For the text-containing cell, return its midpoint in (x, y) coordinate format. 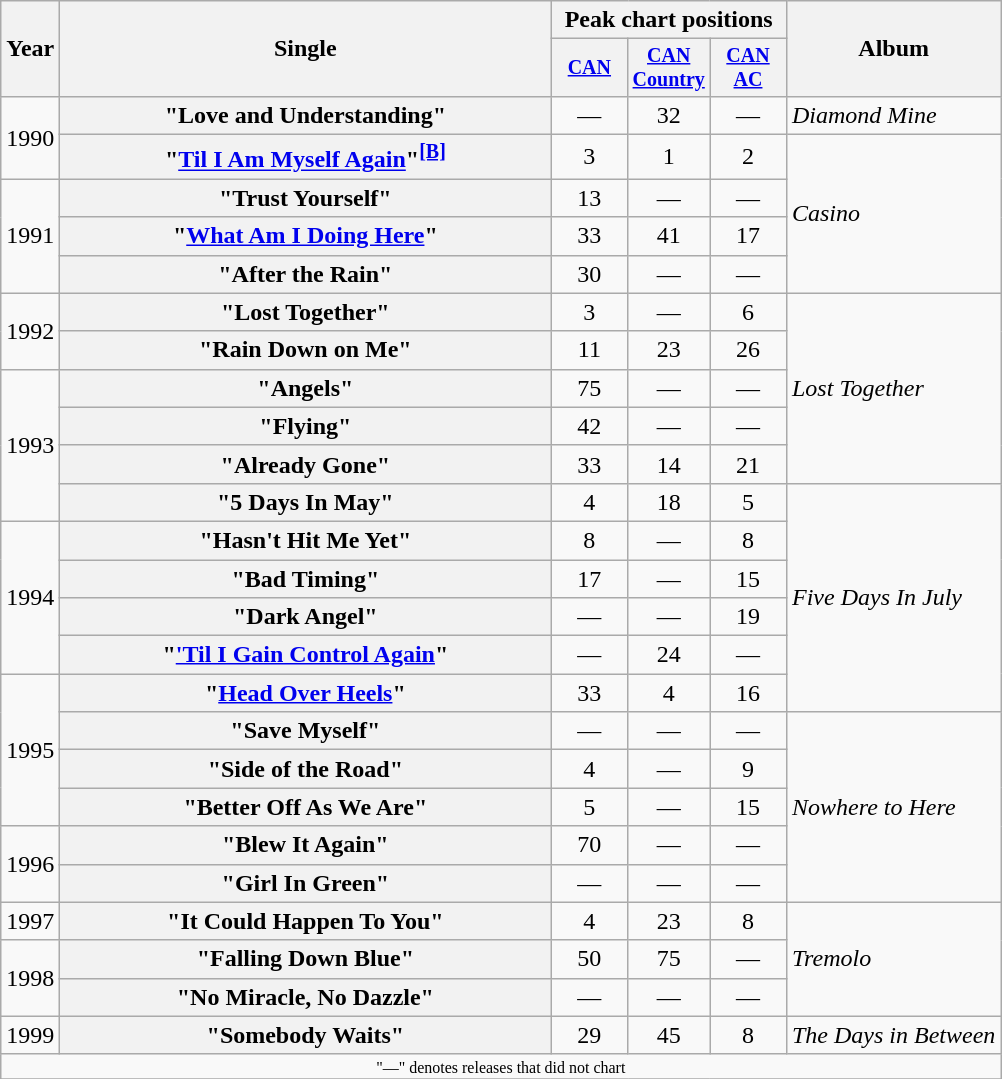
"Trust Yourself" (306, 198)
41 (669, 236)
CAN Country (669, 68)
45 (669, 1035)
32 (669, 115)
"Lost Together" (306, 312)
"Girl In Green" (306, 883)
6 (748, 312)
"5 Days In May" (306, 502)
"Save Myself" (306, 731)
42 (590, 426)
1993 (30, 445)
"Already Gone" (306, 464)
"Angels" (306, 388)
29 (590, 1035)
Single (306, 49)
"Love and Understanding" (306, 115)
Nowhere to Here (893, 807)
11 (590, 350)
Peak chart positions (669, 20)
Five Days In July (893, 597)
CAN AC (748, 68)
"Side of the Road" (306, 769)
"Til I Am Myself Again"[B] (306, 156)
CAN (590, 68)
1999 (30, 1035)
26 (748, 350)
"Hasn't Hit Me Yet" (306, 540)
9 (748, 769)
1996 (30, 864)
Diamond Mine (893, 115)
1995 (30, 750)
2 (748, 156)
"—" denotes releases that did not chart (501, 1066)
24 (669, 655)
16 (748, 693)
Album (893, 49)
70 (590, 845)
"Flying" (306, 426)
"Somebody Waits" (306, 1035)
Lost Together (893, 388)
18 (669, 502)
"Better Off As We Are" (306, 807)
"'Til I Gain Control Again" (306, 655)
"After the Rain" (306, 274)
14 (669, 464)
"Rain Down on Me" (306, 350)
"Falling Down Blue" (306, 959)
The Days in Between (893, 1035)
21 (748, 464)
Year (30, 49)
13 (590, 198)
1997 (30, 921)
1992 (30, 331)
"Head Over Heels" (306, 693)
1991 (30, 236)
Tremolo (893, 959)
"Dark Angel" (306, 617)
1990 (30, 138)
1994 (30, 597)
19 (748, 617)
50 (590, 959)
1 (669, 156)
30 (590, 274)
"What Am I Doing Here" (306, 236)
"Bad Timing" (306, 579)
"It Could Happen To You" (306, 921)
1998 (30, 978)
"Blew It Again" (306, 845)
Casino (893, 214)
"No Miracle, No Dazzle" (306, 997)
